Identify which cell holds the provided text, then report its [X, Y] central coordinate. 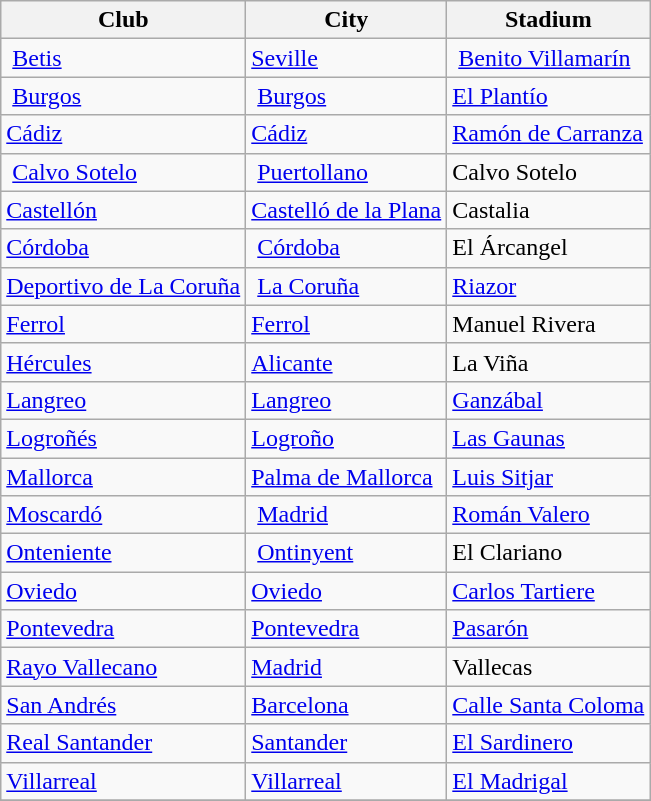
Luis Sitjar [548, 477]
Real Santander [124, 743]
Ramón de Carranza [548, 134]
Benito Villamarín [548, 58]
El Madrigal [548, 781]
Palma de Mallorca [346, 477]
Onteniente [124, 553]
Club [124, 20]
Alicante [346, 362]
La Viña [548, 362]
Castellón [124, 210]
La Coruña [346, 286]
Pasarón [548, 629]
El Clariano [548, 553]
Ganzábal [548, 400]
Deportivo de La Coruña [124, 286]
Manuel Rivera [548, 324]
El Sardinero [548, 743]
Moscardó [124, 515]
Riazor [548, 286]
Castalia [548, 210]
Vallecas [548, 667]
El Árcangel [548, 248]
Logroñés [124, 438]
City [346, 20]
Carlos Tartiere [548, 591]
Mallorca [124, 477]
Stadium [548, 20]
El Plantío [548, 96]
Santander [346, 743]
San Andrés [124, 705]
Logroño [346, 438]
Ontinyent [346, 553]
Rayo Vallecano [124, 667]
Seville [346, 58]
Barcelona [346, 705]
Castelló de la Plana [346, 210]
Puertollano [346, 172]
Las Gaunas [548, 438]
Betis [124, 58]
Calle Santa Coloma [548, 705]
Román Valero [548, 515]
Hércules [124, 362]
